Pinpoint the cell where the given text exists, returning its (X, Y) midpoint coordinate. 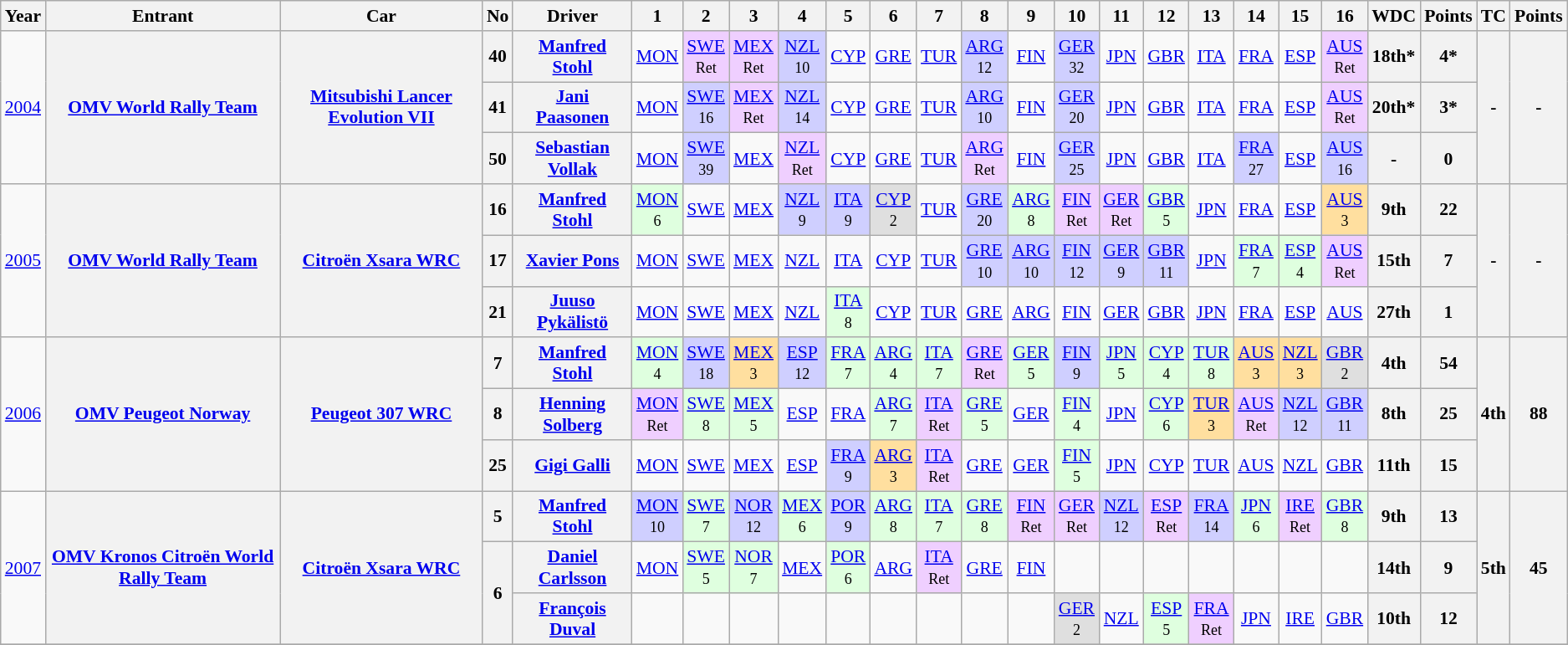
OMV Peugeot Norway (162, 415)
OMV Kronos Citroën World Rally Team (162, 567)
IRERet (1300, 517)
22 (1448, 209)
11th (1393, 465)
JPN5 (1121, 363)
GBR5 (1166, 209)
14 (1256, 16)
GBR8 (1345, 517)
MEX3 (753, 363)
CYP2 (893, 209)
18th* (1393, 57)
IRE (1300, 619)
27th (1393, 311)
SWE18 (706, 363)
SWE7 (706, 517)
Entrant (162, 16)
CYP4 (1166, 363)
TC (1494, 16)
GRE20 (984, 209)
FIN9 (1077, 363)
Car (381, 16)
TUR8 (1211, 363)
FRA27 (1256, 159)
Mitsubishi Lancer Evolution VII (381, 107)
Henning Solberg (572, 415)
Driver (572, 16)
21 (498, 311)
GRE5 (984, 415)
MON10 (657, 517)
15th (1393, 261)
Jani Paasonen (572, 107)
4 (802, 16)
SWE16 (706, 107)
4* (1448, 57)
ITA9 (848, 209)
AUS16 (1345, 159)
ARG4 (893, 363)
40 (498, 57)
NZL14 (802, 107)
SWE5 (706, 567)
ARG12 (984, 57)
GRE10 (984, 261)
GER2 (1077, 619)
FIN12 (1077, 261)
FRA9 (848, 465)
2005 (23, 261)
NZL10 (802, 57)
NOR12 (753, 517)
ESPRet (1166, 517)
45 (1539, 567)
2 (706, 16)
14th (1393, 567)
ITA8 (848, 311)
SWE8 (706, 415)
No (498, 16)
88 (1539, 415)
11 (1121, 16)
50 (498, 159)
NZLRet (802, 159)
GRERet (984, 363)
GER5 (1031, 363)
SWERet (706, 57)
WDC (1393, 16)
ARGRet (984, 159)
3* (1448, 107)
ARG7 (893, 415)
GER9 (1121, 261)
POR9 (848, 517)
MONRet (657, 415)
Juuso Pykälistö (572, 311)
20th* (1393, 107)
GER25 (1077, 159)
NZL3 (1300, 363)
54 (1448, 363)
Peugeot 307 WRC (381, 415)
10 (1077, 16)
GRE8 (984, 517)
GER32 (1077, 57)
17 (498, 261)
FRA14 (1211, 517)
MEX5 (753, 415)
ESP5 (1166, 619)
FRARet (1211, 619)
Xavier Pons (572, 261)
ARG3 (893, 465)
5th (1494, 567)
GBR2 (1345, 363)
10th (1393, 619)
3 (753, 16)
NOR7 (753, 567)
JPN6 (1256, 517)
Gigi Galli (572, 465)
0 (1448, 159)
CYP6 (1166, 415)
SWE39 (706, 159)
FIN5 (1077, 465)
TUR3 (1211, 415)
François Duval (572, 619)
8th (1393, 415)
2007 (23, 567)
41 (498, 107)
Daniel Carlsson (572, 567)
Year (23, 16)
MON4 (657, 363)
MON6 (657, 209)
ESP12 (802, 363)
GER20 (1077, 107)
POR6 (848, 567)
Sebastian Vollak (572, 159)
FIN4 (1077, 415)
NZL9 (802, 209)
2004 (23, 107)
MEX6 (802, 517)
ESP4 (1300, 261)
2006 (23, 415)
